Find where the given text appears and provide that cell's center as (X, Y) coordinate. 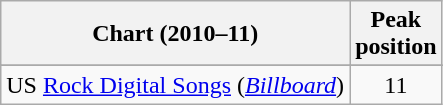
11 (396, 85)
Peak position (396, 34)
US Rock Digital Songs (Billboard) (176, 85)
Chart (2010–11) (176, 34)
